Capture the cell that displays the provided text and extract its (x, y) central coordinate. 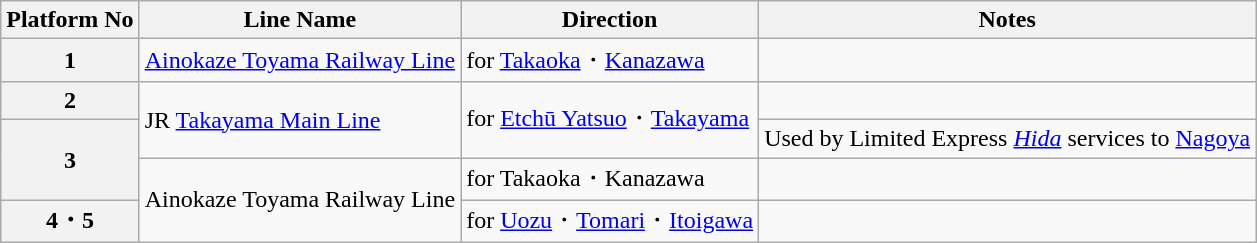
4・5 (70, 222)
Notes (1008, 20)
Platform No (70, 20)
Direction (610, 20)
2 (70, 100)
for Etchū Yatsuo・Takayama (610, 119)
Line Name (300, 20)
1 (70, 60)
for Uozu・Tomari・Itoigawa (610, 222)
Used by Limited Express Hida services to Nagoya (1008, 138)
JR Takayama Main Line (300, 119)
3 (70, 160)
